Identify which cell holds the provided text, then report its (x, y) central coordinate. 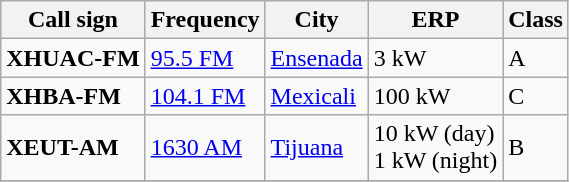
C (536, 96)
XHBA-FM (73, 96)
Class (536, 20)
Tijuana (316, 148)
Call sign (73, 20)
Mexicali (316, 96)
10 kW (day)1 kW (night) (436, 148)
A (536, 58)
B (536, 148)
City (316, 20)
XEUT-AM (73, 148)
95.5 FM (205, 58)
Frequency (205, 20)
1630 AM (205, 148)
ERP (436, 20)
100 kW (436, 96)
3 kW (436, 58)
XHUAC-FM (73, 58)
104.1 FM (205, 96)
Ensenada (316, 58)
